Search for the cell housing the specified text and yield its [X, Y] center coordinate. 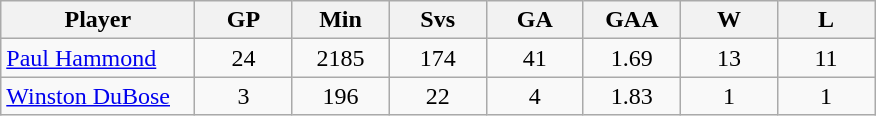
W [728, 20]
196 [340, 96]
1.83 [632, 96]
Paul Hammond [98, 58]
13 [728, 58]
Min [340, 20]
Svs [438, 20]
174 [438, 58]
24 [244, 58]
Winston DuBose [98, 96]
3 [244, 96]
2185 [340, 58]
GP [244, 20]
4 [534, 96]
GAA [632, 20]
1.69 [632, 58]
22 [438, 96]
GA [534, 20]
11 [826, 58]
Player [98, 20]
L [826, 20]
41 [534, 58]
